Return the [x, y] coordinate for the center point of the cell that contains the specified text.  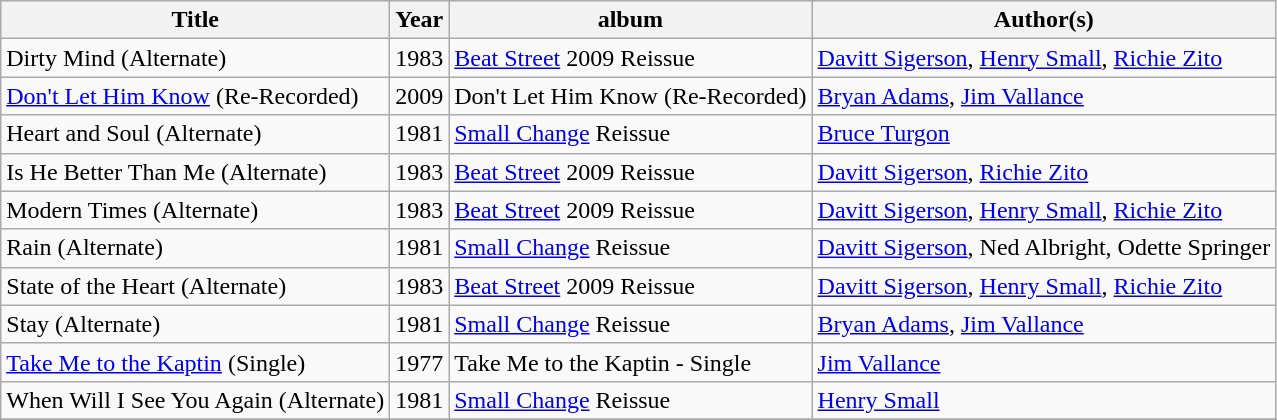
Is He Better Than Me (Alternate) [196, 172]
Author(s) [1044, 20]
Davitt Sigerson, Richie Zito [1044, 172]
When Will I See You Again (Alternate) [196, 400]
Henry Small [1044, 400]
Modern Times (Alternate) [196, 210]
Heart and Soul (Alternate) [196, 134]
album [630, 20]
Stay (Alternate) [196, 324]
Dirty Mind (Alternate) [196, 58]
Davitt Sigerson, Ned Albright, Odette Springer [1044, 248]
Jim Vallance [1044, 362]
State of the Heart (Alternate) [196, 286]
1977 [420, 362]
Take Me to the Kaptin - Single [630, 362]
Rain (Alternate) [196, 248]
Title [196, 20]
Bruce Turgon [1044, 134]
2009 [420, 96]
Take Me to the Kaptin (Single) [196, 362]
Year [420, 20]
